Determine the (X, Y) coordinate at the center of the cell enclosing the given text.  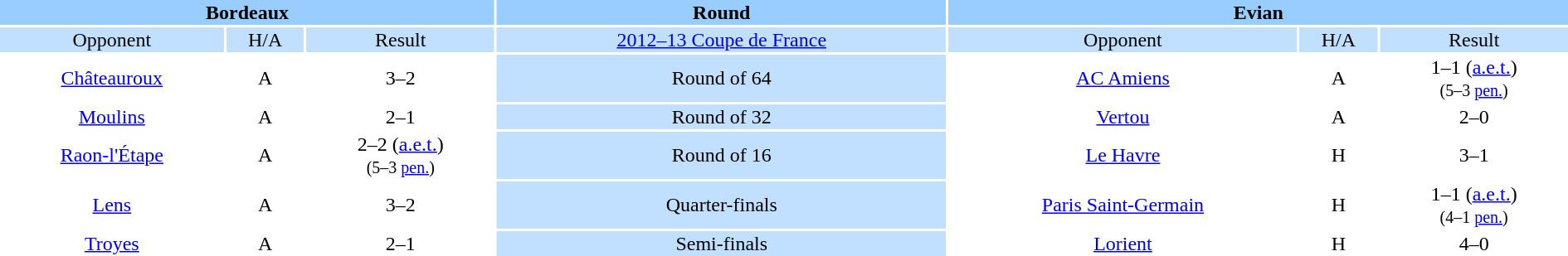
2012–13 Coupe de France (722, 40)
Lens (112, 205)
Moulins (112, 117)
Semi-finals (722, 244)
1–1 (a.e.t.) (5–3 pen.) (1473, 78)
Evian (1258, 12)
Vertou (1122, 117)
3–1 (1473, 156)
1–1 (a.e.t.) (4–1 pen.) (1473, 205)
Round of 64 (722, 78)
Round (722, 12)
Le Havre (1122, 156)
Châteauroux (112, 78)
Raon-l'Étape (112, 156)
Lorient (1122, 244)
2–0 (1473, 117)
AC Amiens (1122, 78)
Paris Saint-Germain (1122, 205)
Round of 32 (722, 117)
4–0 (1473, 244)
Bordeaux (247, 12)
Quarter-finals (722, 205)
Troyes (112, 244)
2–2 (a.e.t.) (5–3 pen.) (402, 156)
Round of 16 (722, 156)
